Capture the cell that displays the provided text and extract its [X, Y] central coordinate. 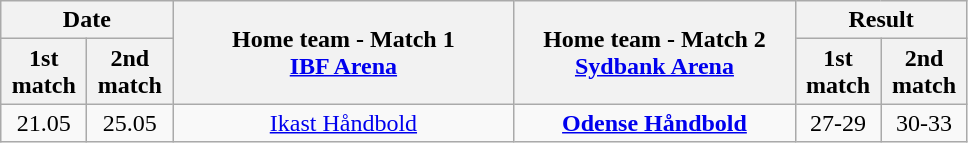
Ikast Håndbold [344, 123]
Home team - Match 2Sydbank Arena [654, 52]
21.05 [44, 123]
Date [87, 20]
Odense Håndbold [654, 123]
25.05 [130, 123]
Result [881, 20]
27-29 [838, 123]
30-33 [924, 123]
Home team - Match 1IBF Arena [344, 52]
